From the cell containing the given text, extract its center point as [x, y] coordinate. 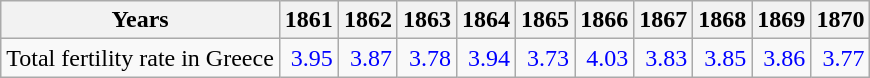
3.78 [426, 58]
Years [140, 20]
3.85 [722, 58]
3.77 [840, 58]
Total fertility rate in Greece [140, 58]
1870 [840, 20]
1864 [486, 20]
1865 [546, 20]
3.83 [664, 58]
1861 [308, 20]
1863 [426, 20]
4.03 [604, 58]
3.94 [486, 58]
1869 [782, 20]
1868 [722, 20]
1866 [604, 20]
1867 [664, 20]
3.73 [546, 58]
3.95 [308, 58]
3.86 [782, 58]
1862 [368, 20]
3.87 [368, 58]
